Capture the cell that displays the provided text and extract its [X, Y] central coordinate. 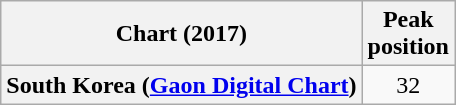
Chart (2017) [182, 34]
Peakposition [408, 34]
South Korea (Gaon Digital Chart) [182, 85]
32 [408, 85]
